Extract the (X, Y) coordinate from the center of the cell holding the provided text.  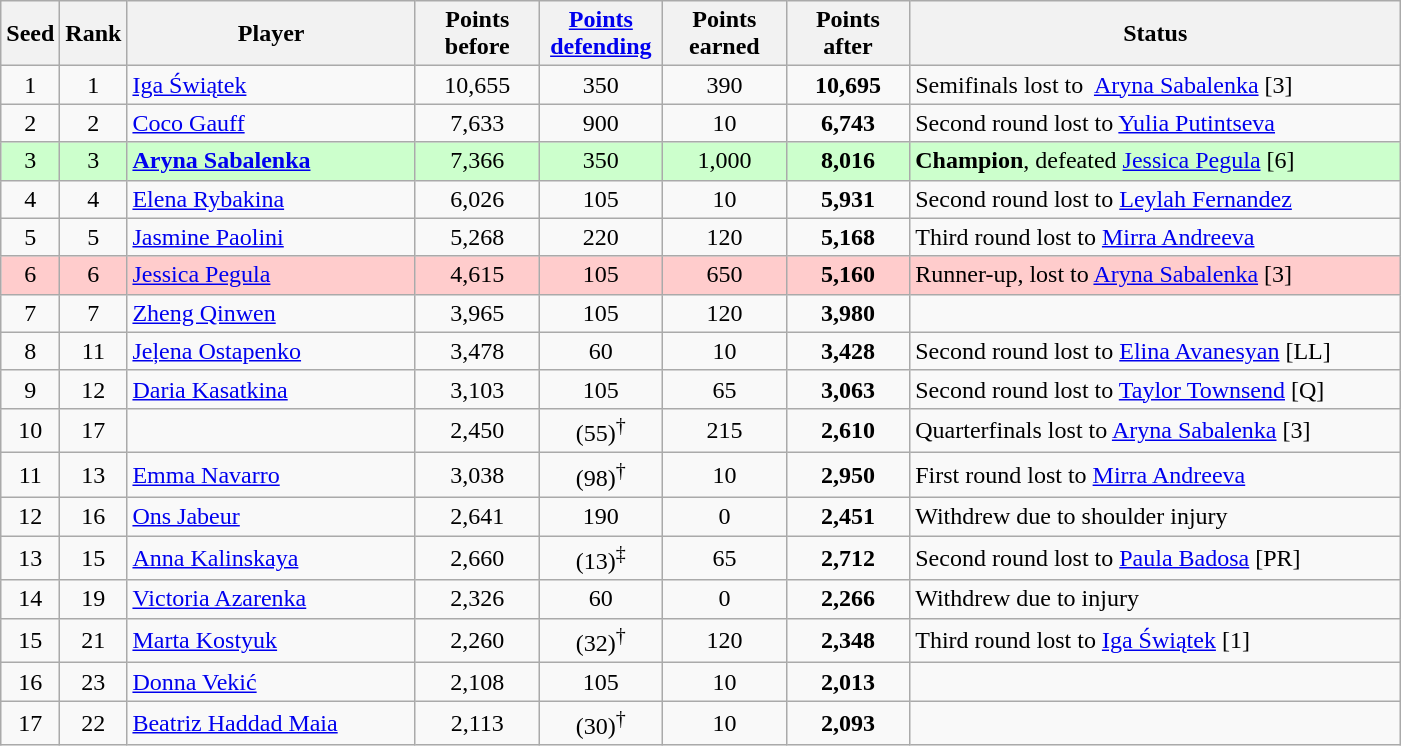
Donna Vekić (272, 682)
22 (94, 724)
Daria Kasatkina (272, 389)
Semifinals lost to Aryna Sabalenka [3] (1156, 85)
Zheng Qinwen (272, 313)
5,160 (848, 275)
Third round lost to Iga Świątek [1] (1156, 640)
2,950 (848, 476)
2,660 (477, 558)
5,268 (477, 237)
Marta Kostyuk (272, 640)
6,026 (477, 199)
5,931 (848, 199)
Anna Kalinskaya (272, 558)
Second round lost to Taylor Townsend [Q] (1156, 389)
2,266 (848, 599)
Second round lost to Elina Avanesyan [LL] (1156, 351)
Aryna Sabalenka (272, 161)
Champion, defeated Jessica Pegula [6] (1156, 161)
2,641 (477, 516)
3,103 (477, 389)
Third round lost to Mirra Andreeva (1156, 237)
390 (725, 85)
(98)† (601, 476)
(55)† (601, 430)
Second round lost to Paula Badosa [PR] (1156, 558)
2,260 (477, 640)
2,093 (848, 724)
Points earned (725, 34)
Ons Jabeur (272, 516)
4,615 (477, 275)
Points after (848, 34)
7,633 (477, 123)
(30)† (601, 724)
215 (725, 430)
Rank (94, 34)
Quarterfinals lost to Aryna Sabalenka [3] (1156, 430)
Elena Rybakina (272, 199)
9 (30, 389)
(32)† (601, 640)
Beatriz Haddad Maia (272, 724)
10,695 (848, 85)
3,965 (477, 313)
2,450 (477, 430)
Iga Świątek (272, 85)
650 (725, 275)
7,366 (477, 161)
23 (94, 682)
Points before (477, 34)
First round lost to Mirra Andreeva (1156, 476)
8,016 (848, 161)
Points defending (601, 34)
6,743 (848, 123)
Runner-up, lost to Aryna Sabalenka [3] (1156, 275)
21 (94, 640)
3,038 (477, 476)
Jasmine Paolini (272, 237)
Player (272, 34)
10,655 (477, 85)
Status (1156, 34)
5,168 (848, 237)
3,980 (848, 313)
2,610 (848, 430)
2,113 (477, 724)
2,013 (848, 682)
220 (601, 237)
900 (601, 123)
2,326 (477, 599)
8 (30, 351)
14 (30, 599)
Jessica Pegula (272, 275)
Emma Navarro (272, 476)
3,478 (477, 351)
2,108 (477, 682)
Second round lost to Leylah Fernandez (1156, 199)
(13)‡ (601, 558)
19 (94, 599)
1,000 (725, 161)
3,428 (848, 351)
2,712 (848, 558)
2,451 (848, 516)
Seed (30, 34)
Withdrew due to injury (1156, 599)
190 (601, 516)
Victoria Azarenka (272, 599)
Second round lost to Yulia Putintseva (1156, 123)
Withdrew due to shoulder injury (1156, 516)
2,348 (848, 640)
3,063 (848, 389)
Coco Gauff (272, 123)
Jeļena Ostapenko (272, 351)
